Return the [x, y] coordinate for the center point of the cell that contains the specified text.  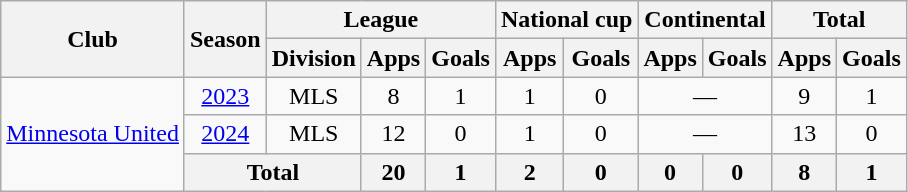
Season [225, 39]
Minnesota United [93, 134]
2023 [225, 96]
2024 [225, 134]
Club [93, 39]
Continental [705, 20]
National cup [566, 20]
League [380, 20]
20 [393, 172]
13 [804, 134]
Division [314, 58]
2 [529, 172]
12 [393, 134]
9 [804, 96]
